Search for the cell housing the specified text and yield its [X, Y] center coordinate. 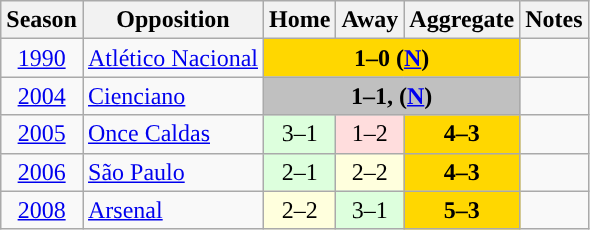
1–2 [370, 134]
Arsenal [172, 210]
Opposition [172, 20]
Away [370, 20]
1990 [42, 58]
Atlético Nacional [172, 58]
Home [300, 20]
Aggregate [462, 20]
Once Caldas [172, 134]
Season [42, 20]
2005 [42, 134]
5–3 [462, 210]
São Paulo [172, 172]
1–0 (N) [392, 58]
2004 [42, 96]
2006 [42, 172]
Cienciano [172, 96]
Notes [554, 20]
2–1 [300, 172]
1–1, (N) [392, 96]
2008 [42, 210]
